Return the [x, y] coordinate for the center point of the cell that contains the specified text.  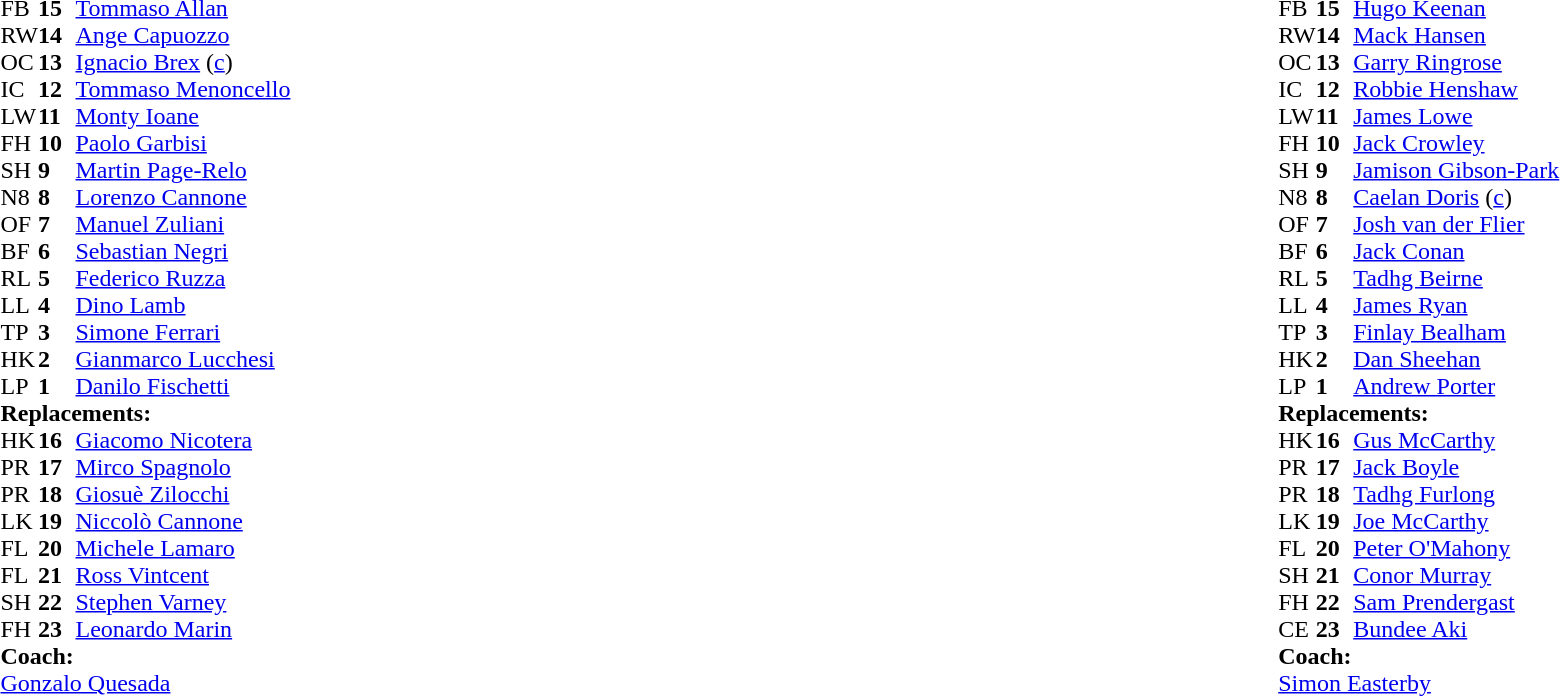
Garry Ringrose [1456, 62]
Conor Murray [1456, 576]
CE [1297, 630]
Manuel Zuliani [184, 224]
Martin Page-Relo [184, 170]
Tadhg Beirne [1456, 278]
Bundee Aki [1456, 630]
James Ryan [1456, 306]
Ange Capuozzo [184, 36]
Simone Ferrari [184, 332]
Peter O'Mahony [1456, 548]
Jamison Gibson-Park [1456, 170]
Caelan Doris (c) [1456, 198]
Sebastian Negri [184, 252]
Stephen Varney [184, 602]
Federico Ruzza [184, 278]
Robbie Henshaw [1456, 90]
Jack Crowley [1456, 144]
Leonardo Marin [184, 630]
Jack Conan [1456, 252]
Niccolò Cannone [184, 522]
Giacomo Nicotera [184, 440]
Tommaso Menoncello [184, 90]
Danilo Fischetti [184, 386]
Ignacio Brex (c) [184, 62]
Paolo Garbisi [184, 144]
Lorenzo Cannone [184, 198]
Andrew Porter [1456, 386]
Michele Lamaro [184, 548]
Josh van der Flier [1456, 224]
Joe McCarthy [1456, 522]
Sam Prendergast [1456, 602]
Jack Boyle [1456, 468]
Monty Ioane [184, 116]
James Lowe [1456, 116]
Giosuè Zilocchi [184, 494]
Dan Sheehan [1456, 360]
Ross Vintcent [184, 576]
Gianmarco Lucchesi [184, 360]
Dino Lamb [184, 306]
Mack Hansen [1456, 36]
Tadhg Furlong [1456, 494]
Finlay Bealham [1456, 332]
Mirco Spagnolo [184, 468]
Gus McCarthy [1456, 440]
